Return [x, y] of the center of cell containing provided text 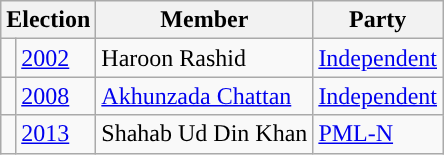
Shahab Ud Din Khan [204, 134]
2008 [56, 96]
Election [48, 20]
PML-N [378, 134]
Party [378, 20]
Member [204, 20]
Akhunzada Chattan [204, 96]
Haroon Rashid [204, 58]
2002 [56, 58]
2013 [56, 134]
